Detect which cell encompasses the target text, then output its (X, Y) center coordinate. 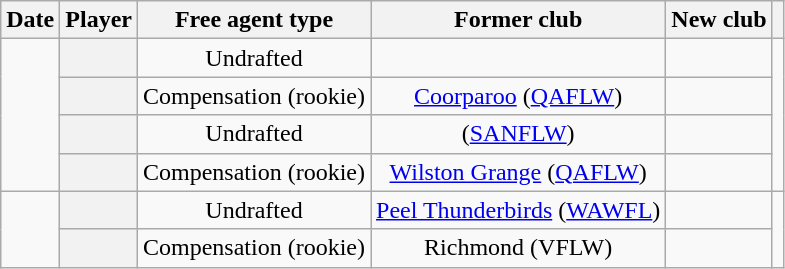
Date (30, 20)
Former club (518, 20)
Coorparoo (QAFLW) (518, 96)
(SANFLW) (518, 134)
Richmond (VFLW) (518, 248)
Player (99, 20)
New club (719, 20)
Wilston Grange (QAFLW) (518, 172)
Peel Thunderbirds (WAWFL) (518, 210)
Free agent type (254, 20)
